From the cell containing the given text, extract its center point as [x, y] coordinate. 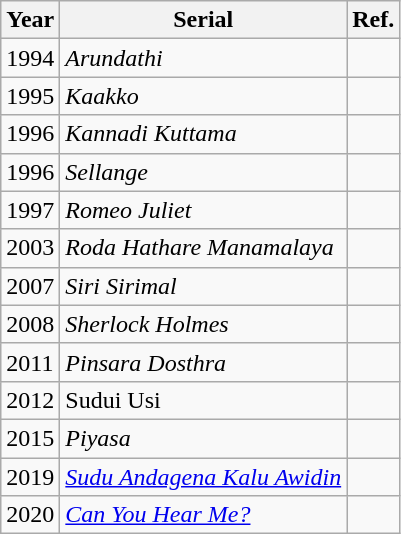
1997 [30, 210]
Kannadi Kuttama [204, 134]
2012 [30, 400]
Sudui Usi [204, 400]
Ref. [374, 20]
Roda Hathare Manamalaya [204, 248]
Serial [204, 20]
2019 [30, 477]
2008 [30, 324]
Arundathi [204, 58]
Siri Sirimal [204, 286]
1995 [30, 96]
Pinsara Dosthra [204, 362]
Romeo Juliet [204, 210]
Year [30, 20]
Can You Hear Me? [204, 515]
2003 [30, 248]
2020 [30, 515]
1994 [30, 58]
Piyasa [204, 438]
Sellange [204, 172]
Sudu Andagena Kalu Awidin [204, 477]
Sherlock Holmes [204, 324]
2015 [30, 438]
Kaakko [204, 96]
2011 [30, 362]
2007 [30, 286]
